From the cell containing the given text, extract its center point as [x, y] coordinate. 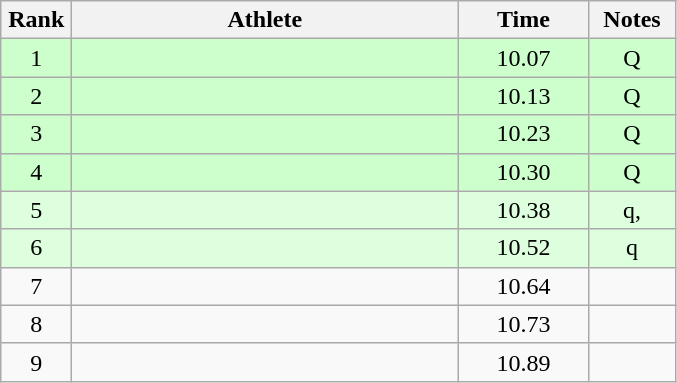
10.38 [524, 210]
10.23 [524, 134]
10.07 [524, 58]
7 [36, 286]
Athlete [265, 20]
Notes [632, 20]
10.52 [524, 248]
Time [524, 20]
10.89 [524, 362]
5 [36, 210]
10.13 [524, 96]
10.64 [524, 286]
q, [632, 210]
9 [36, 362]
1 [36, 58]
4 [36, 172]
Rank [36, 20]
3 [36, 134]
10.73 [524, 324]
q [632, 248]
6 [36, 248]
2 [36, 96]
10.30 [524, 172]
8 [36, 324]
